Pinpoint the cell where the given text exists, returning its (X, Y) midpoint coordinate. 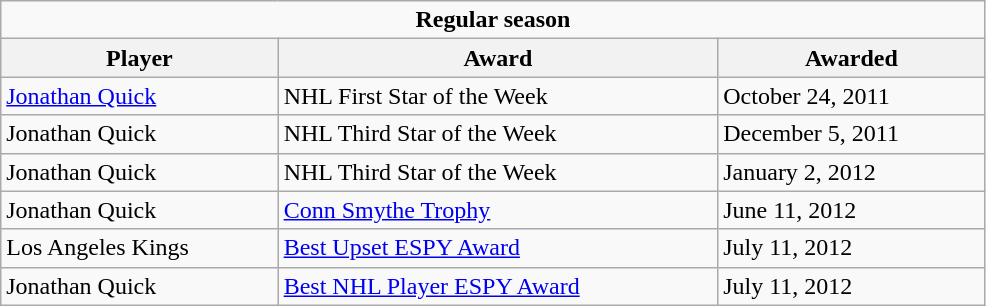
December 5, 2011 (852, 134)
Regular season (493, 20)
Awarded (852, 58)
NHL First Star of the Week (498, 96)
June 11, 2012 (852, 210)
Los Angeles Kings (140, 248)
October 24, 2011 (852, 96)
Player (140, 58)
Best Upset ESPY Award (498, 248)
January 2, 2012 (852, 172)
Conn Smythe Trophy (498, 210)
Award (498, 58)
Best NHL Player ESPY Award (498, 286)
